Return [x, y] of the center of cell containing provided text 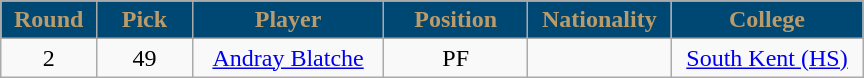
South Kent (HS) [767, 58]
2 [49, 58]
Round [49, 20]
PF [456, 58]
College [767, 20]
49 [145, 58]
Andray Blatche [288, 58]
Nationality [600, 20]
Pick [145, 20]
Player [288, 20]
Position [456, 20]
